Locate the cell with the specified text and output its (X, Y) center coordinate. 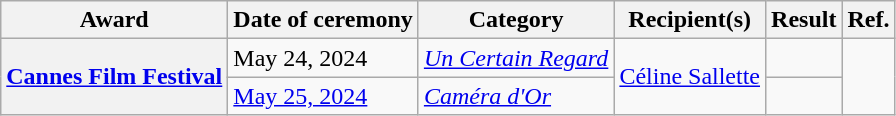
Award (114, 20)
May 24, 2024 (324, 58)
Ref. (868, 20)
Date of ceremony (324, 20)
Cannes Film Festival (114, 77)
May 25, 2024 (324, 96)
Céline Sallette (690, 77)
Caméra d'Or (516, 96)
Un Certain Regard (516, 58)
Recipient(s) (690, 20)
Category (516, 20)
Result (804, 20)
